For the text-containing cell, return its midpoint in (X, Y) coordinate format. 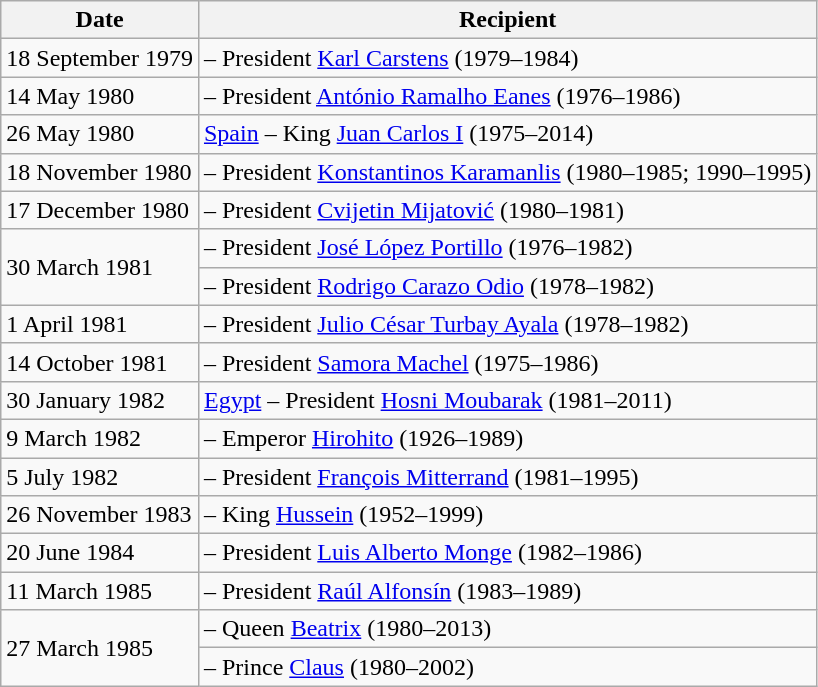
– Queen Beatrix (1980–2013) (507, 629)
– President François Mitterrand (1981–1995) (507, 477)
– President Karl Carstens (1979–1984) (507, 58)
– President António Ramalho Eanes (1976–1986) (507, 96)
18 September 1979 (100, 58)
Recipient (507, 20)
14 October 1981 (100, 362)
26 May 1980 (100, 134)
14 May 1980 (100, 96)
30 January 1982 (100, 400)
1 April 1981 (100, 324)
30 March 1981 (100, 267)
– President Rodrigo Carazo Odio (1978–1982) (507, 286)
– Prince Claus (1980–2002) (507, 667)
– Emperor Hirohito (1926–1989) (507, 438)
27 March 1985 (100, 648)
– President Samora Machel (1975–1986) (507, 362)
26 November 1983 (100, 515)
– President Julio César Turbay Ayala (1978–1982) (507, 324)
– King Hussein (1952–1999) (507, 515)
20 June 1984 (100, 553)
– President José López Portillo (1976–1982) (507, 248)
Spain – King Juan Carlos I (1975–2014) (507, 134)
Egypt – President Hosni Moubarak (1981–2011) (507, 400)
5 July 1982 (100, 477)
18 November 1980 (100, 172)
– President Konstantinos Karamanlis (1980–1985; 1990–1995) (507, 172)
– President Luis Alberto Monge (1982–1986) (507, 553)
9 March 1982 (100, 438)
– President Raúl Alfonsín (1983–1989) (507, 591)
Date (100, 20)
17 December 1980 (100, 210)
– President Cvijetin Mijatović (1980–1981) (507, 210)
11 March 1985 (100, 591)
